Determine the [X, Y] coordinate at the center of the cell enclosing the given text.  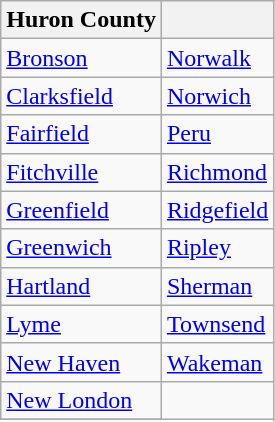
New London [82, 400]
Fairfield [82, 134]
Lyme [82, 324]
Norwich [217, 96]
Norwalk [217, 58]
Ripley [217, 248]
Fitchville [82, 172]
Richmond [217, 172]
New Haven [82, 362]
Greenwich [82, 248]
Wakeman [217, 362]
Bronson [82, 58]
Greenfield [82, 210]
Huron County [82, 20]
Peru [217, 134]
Clarksfield [82, 96]
Hartland [82, 286]
Ridgefield [217, 210]
Townsend [217, 324]
Sherman [217, 286]
